Find where the given text appears and provide that cell's center as (X, Y) coordinate. 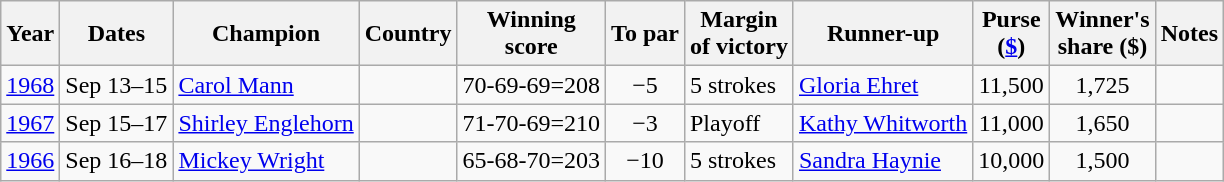
1966 (30, 161)
65-68-70=203 (532, 161)
Gloria Ehret (882, 85)
Winningscore (532, 34)
Notes (1189, 34)
Mickey Wright (266, 161)
10,000 (1012, 161)
Champion (266, 34)
11,000 (1012, 123)
−3 (646, 123)
Runner-up (882, 34)
Kathy Whitworth (882, 123)
Carol Mann (266, 85)
Playoff (738, 123)
Dates (116, 34)
1,650 (1102, 123)
−5 (646, 85)
Sep 16–18 (116, 161)
Marginof victory (738, 34)
Purse($) (1012, 34)
Sep 13–15 (116, 85)
71-70-69=210 (532, 123)
Country (408, 34)
1968 (30, 85)
Winner'sshare ($) (1102, 34)
Shirley Englehorn (266, 123)
70-69-69=208 (532, 85)
1,725 (1102, 85)
1967 (30, 123)
Sandra Haynie (882, 161)
Year (30, 34)
−10 (646, 161)
11,500 (1012, 85)
To par (646, 34)
1,500 (1102, 161)
Sep 15–17 (116, 123)
